For the text-containing cell, return its midpoint in [x, y] coordinate format. 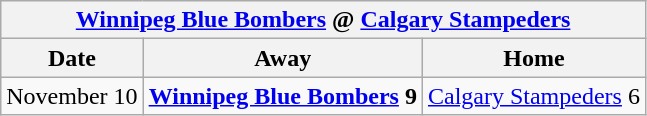
Winnipeg Blue Bombers 9 [282, 96]
Winnipeg Blue Bombers @ Calgary Stampeders [324, 20]
Home [534, 58]
Calgary Stampeders 6 [534, 96]
November 10 [72, 96]
Away [282, 58]
Date [72, 58]
